Determine the (x, y) coordinate at the center of the cell enclosing the given text.  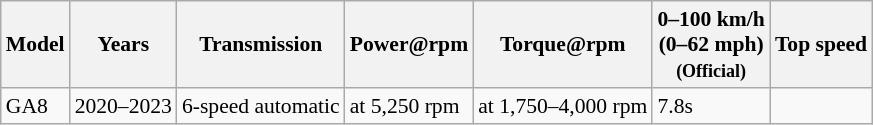
Transmission (261, 44)
0–100 km/h(0–62 mph)(Official) (710, 44)
Years (124, 44)
at 1,750–4,000 rpm (562, 106)
Power@rpm (410, 44)
6-speed automatic (261, 106)
Torque@rpm (562, 44)
at 5,250 rpm (410, 106)
Model (36, 44)
GA8 (36, 106)
7.8s (710, 106)
2020–2023 (124, 106)
Top speed (821, 44)
